For the text-containing cell, return its midpoint in [x, y] coordinate format. 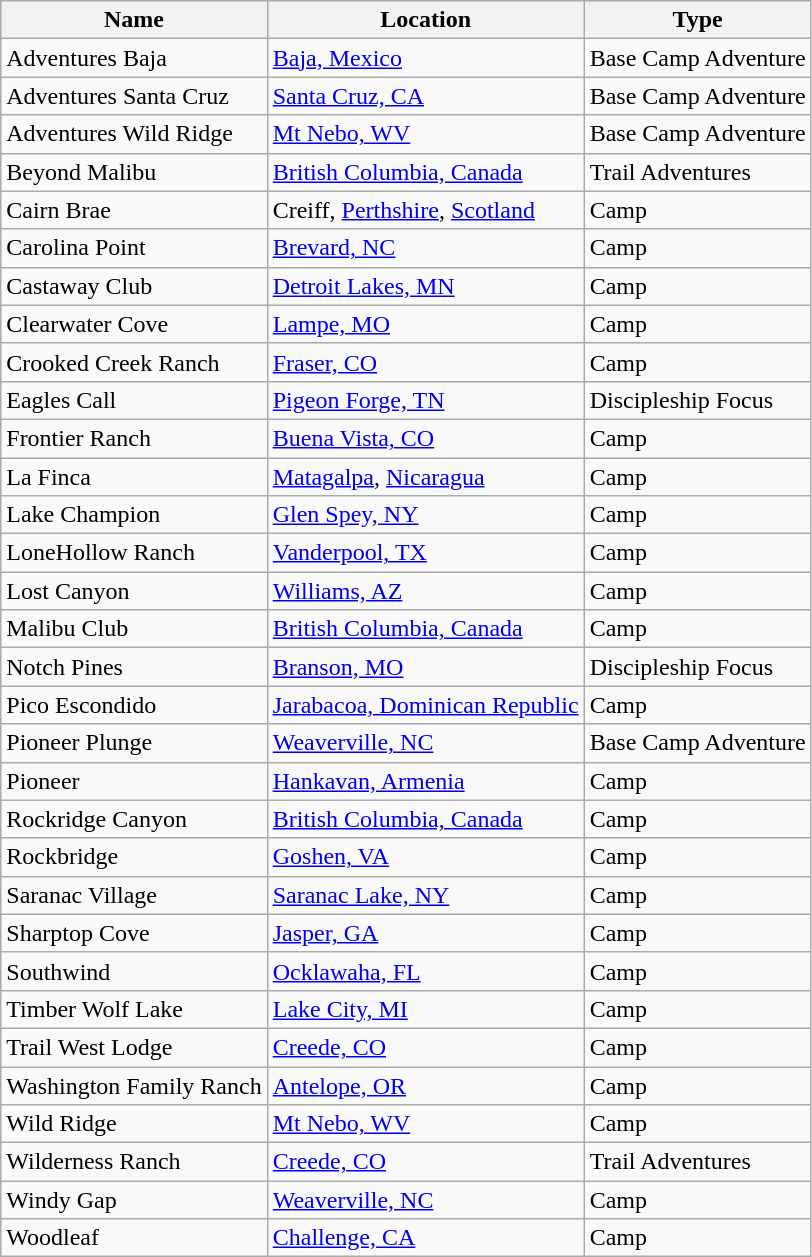
Castaway Club [134, 286]
Pico Escondido [134, 705]
Detroit Lakes, MN [426, 286]
Southwind [134, 971]
Santa Cruz, CA [426, 96]
Washington Family Ranch [134, 1085]
Trail West Lodge [134, 1047]
Eagles Call [134, 400]
Saranac Village [134, 895]
Rockridge Canyon [134, 819]
Clearwater Cove [134, 324]
Adventures Santa Cruz [134, 96]
Fraser, CO [426, 362]
Jarabacoa, Dominican Republic [426, 705]
Adventures Wild Ridge [134, 134]
Malibu Club [134, 629]
Lost Canyon [134, 591]
Timber Wolf Lake [134, 1009]
Wilderness Ranch [134, 1162]
Saranac Lake, NY [426, 895]
Antelope, OR [426, 1085]
Matagalpa, Nicaragua [426, 477]
LoneHollow Ranch [134, 553]
Rockbridge [134, 857]
Creiff, Perthshire, Scotland [426, 210]
La Finca [134, 477]
Wild Ridge [134, 1124]
Name [134, 20]
Branson, MO [426, 667]
Lake Champion [134, 515]
Buena Vista, CO [426, 438]
Pioneer Plunge [134, 743]
Jasper, GA [426, 933]
Lampe, MO [426, 324]
Windy Gap [134, 1200]
Type [698, 20]
Carolina Point [134, 248]
Location [426, 20]
Goshen, VA [426, 857]
Frontier Ranch [134, 438]
Williams, AZ [426, 591]
Woodleaf [134, 1238]
Cairn Brae [134, 210]
Brevard, NC [426, 248]
Adventures Baja [134, 58]
Hankavan, Armenia [426, 781]
Challenge, CA [426, 1238]
Vanderpool, TX [426, 553]
Crooked Creek Ranch [134, 362]
Glen Spey, NY [426, 515]
Notch Pines [134, 667]
Lake City, MI [426, 1009]
Pioneer [134, 781]
Pigeon Forge, TN [426, 400]
Sharptop Cove [134, 933]
Ocklawaha, FL [426, 971]
Baja, Mexico [426, 58]
Beyond Malibu [134, 172]
